For the text-containing cell, return its midpoint in [x, y] coordinate format. 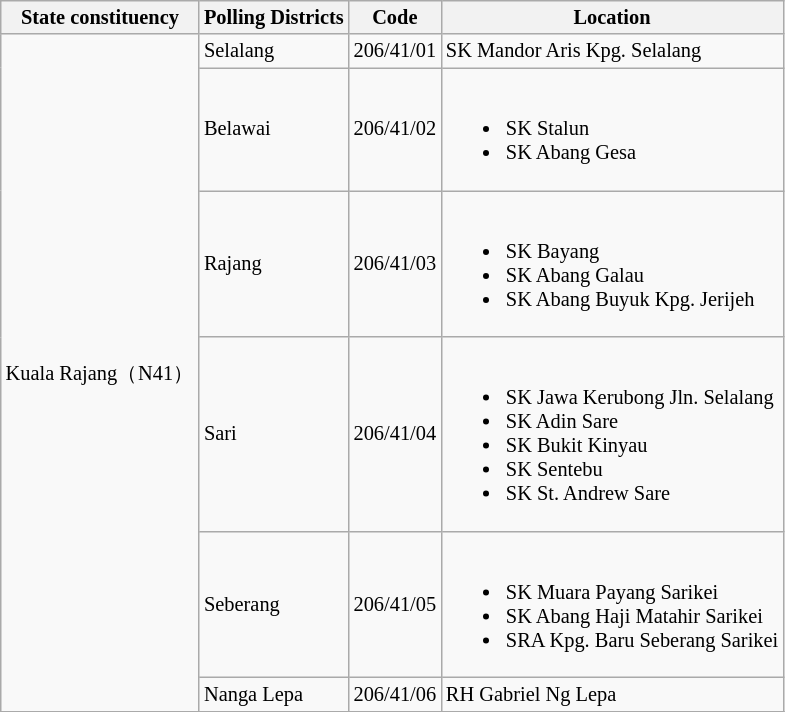
206/41/04 [395, 434]
Nanga Lepa [274, 694]
Seberang [274, 604]
SK BayangSK Abang GalauSK Abang Buyuk Kpg. Jerijeh [612, 263]
Polling Districts [274, 17]
206/41/03 [395, 263]
Belawai [274, 129]
Rajang [274, 263]
206/41/02 [395, 129]
Sari [274, 434]
Code [395, 17]
Selalang [274, 51]
State constituency [100, 17]
SK StalunSK Abang Gesa [612, 129]
SK Jawa Kerubong Jln. SelalangSK Adin SareSK Bukit KinyauSK SentebuSK St. Andrew Sare [612, 434]
SK Muara Payang SarikeiSK Abang Haji Matahir SarikeiSRA Kpg. Baru Seberang Sarikei [612, 604]
SK Mandor Aris Kpg. Selalang [612, 51]
Kuala Rajang（N41） [100, 372]
Location [612, 17]
206/41/05 [395, 604]
RH Gabriel Ng Lepa [612, 694]
206/41/01 [395, 51]
206/41/06 [395, 694]
